Locate the cell with the specified text and output its [x, y] center coordinate. 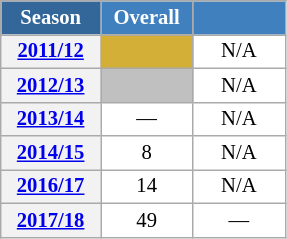
2013/14 [51, 119]
2011/12 [51, 51]
2014/15 [51, 153]
2016/17 [51, 186]
14 [146, 186]
Season [51, 17]
8 [146, 153]
Overall [146, 17]
2012/13 [51, 85]
49 [146, 220]
2017/18 [51, 220]
